Search for the cell housing the specified text and yield its (x, y) center coordinate. 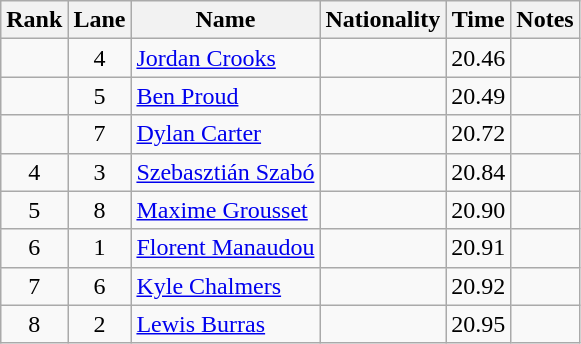
Jordan Crooks (226, 58)
Kyle Chalmers (226, 286)
Lane (100, 20)
Rank (34, 20)
20.46 (478, 58)
20.49 (478, 96)
Florent Manaudou (226, 248)
3 (100, 172)
1 (100, 248)
20.91 (478, 248)
2 (100, 324)
Szebasztián Szabó (226, 172)
Time (478, 20)
20.84 (478, 172)
Maxime Grousset (226, 210)
Dylan Carter (226, 134)
20.92 (478, 286)
Nationality (383, 20)
Ben Proud (226, 96)
Lewis Burras (226, 324)
Name (226, 20)
20.72 (478, 134)
20.95 (478, 324)
20.90 (478, 210)
Notes (545, 20)
